Extract the [x, y] coordinate from the center of the cell holding the provided text.  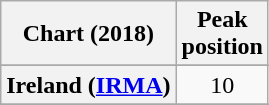
Ireland (IRMA) [88, 85]
Peakposition [222, 34]
10 [222, 85]
Chart (2018) [88, 34]
